Pinpoint the cell where the given text exists, returning its (X, Y) midpoint coordinate. 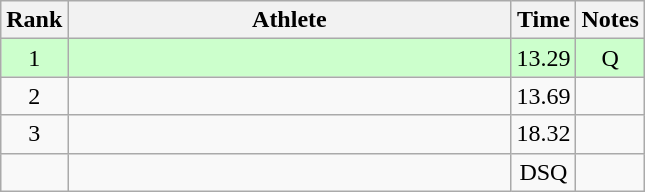
1 (34, 58)
13.29 (544, 58)
2 (34, 96)
Q (610, 58)
18.32 (544, 134)
Athlete (290, 20)
Time (544, 20)
Notes (610, 20)
DSQ (544, 172)
3 (34, 134)
13.69 (544, 96)
Rank (34, 20)
